Output the (x, y) coordinate of the center of the cell containing the given text.  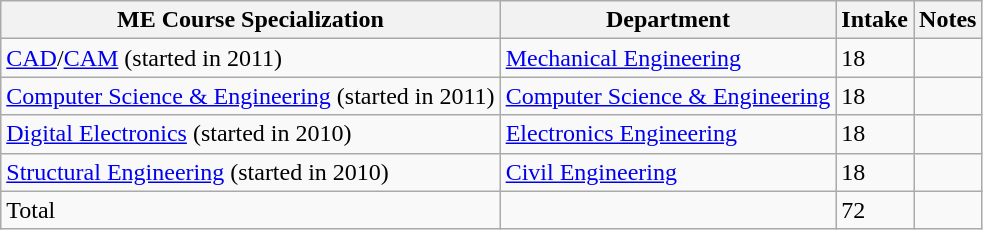
Computer Science & Engineering (started in 2011) (250, 96)
Computer Science & Engineering (668, 96)
Civil Engineering (668, 172)
Notes (948, 20)
ME Course Specialization (250, 20)
Department (668, 20)
Structural Engineering (started in 2010) (250, 172)
Digital Electronics (started in 2010) (250, 134)
72 (875, 210)
Mechanical Engineering (668, 58)
Total (250, 210)
Electronics Engineering (668, 134)
Intake (875, 20)
CAD/CAM (started in 2011) (250, 58)
